Search for the cell housing the specified text and yield its (X, Y) center coordinate. 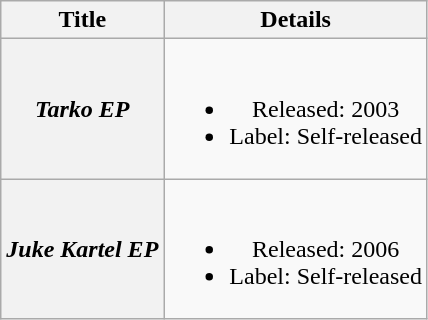
Juke Kartel EP (82, 249)
Title (82, 20)
Released: 2003Label: Self-released (296, 109)
Details (296, 20)
Released: 2006Label: Self-released (296, 249)
Tarko EP (82, 109)
